Search for the cell housing the specified text and yield its [x, y] center coordinate. 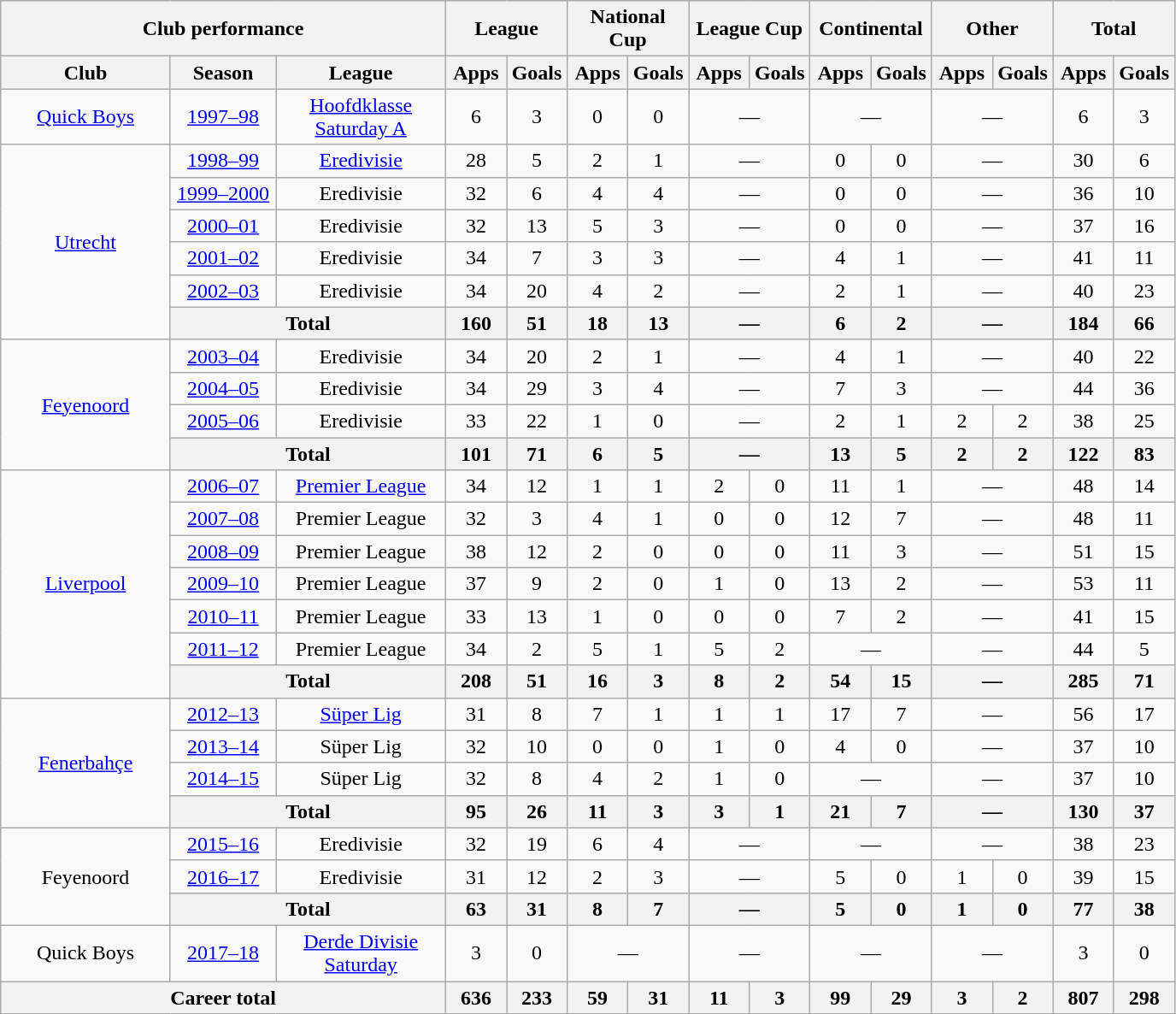
160 [475, 323]
208 [475, 681]
2007–08 [223, 519]
2003–04 [223, 356]
2004–05 [223, 388]
Continental [871, 29]
636 [475, 998]
77 [1084, 909]
League Cup [750, 29]
184 [1084, 323]
101 [475, 454]
95 [475, 811]
53 [1084, 584]
2002–03 [223, 291]
2015–16 [223, 844]
2011–12 [223, 649]
9 [537, 584]
39 [1084, 876]
Career total [224, 998]
21 [841, 811]
Liverpool [85, 584]
Derde Divisie Saturday [361, 952]
2005–06 [223, 421]
25 [1144, 421]
Season [223, 73]
2012–13 [223, 714]
Other [992, 29]
2014–15 [223, 779]
66 [1144, 323]
807 [1084, 998]
2000–01 [223, 226]
28 [475, 161]
130 [1084, 811]
233 [537, 998]
1997–98 [223, 116]
Hoofdklasse Saturday A [361, 116]
56 [1084, 714]
298 [1144, 998]
Club performance [224, 29]
2016–17 [223, 876]
30 [1084, 161]
83 [1144, 454]
1999–2000 [223, 193]
122 [1084, 454]
2008–09 [223, 551]
2001–02 [223, 258]
2009–10 [223, 584]
2013–14 [223, 746]
2006–07 [223, 486]
18 [598, 323]
2010–11 [223, 616]
99 [841, 998]
54 [841, 681]
1998–99 [223, 161]
2017–18 [223, 952]
14 [1144, 486]
Club [85, 73]
285 [1084, 681]
Fenerbahçe [85, 763]
19 [537, 844]
59 [598, 998]
National Cup [628, 29]
26 [537, 811]
Utrecht [85, 242]
63 [475, 909]
